Search for the cell housing the specified text and yield its (x, y) center coordinate. 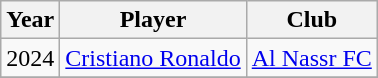
Year (30, 20)
Club (312, 20)
Player (153, 20)
2024 (30, 58)
Al Nassr FC (312, 58)
Cristiano Ronaldo (153, 58)
